Return [X, Y] of the center of cell containing provided text 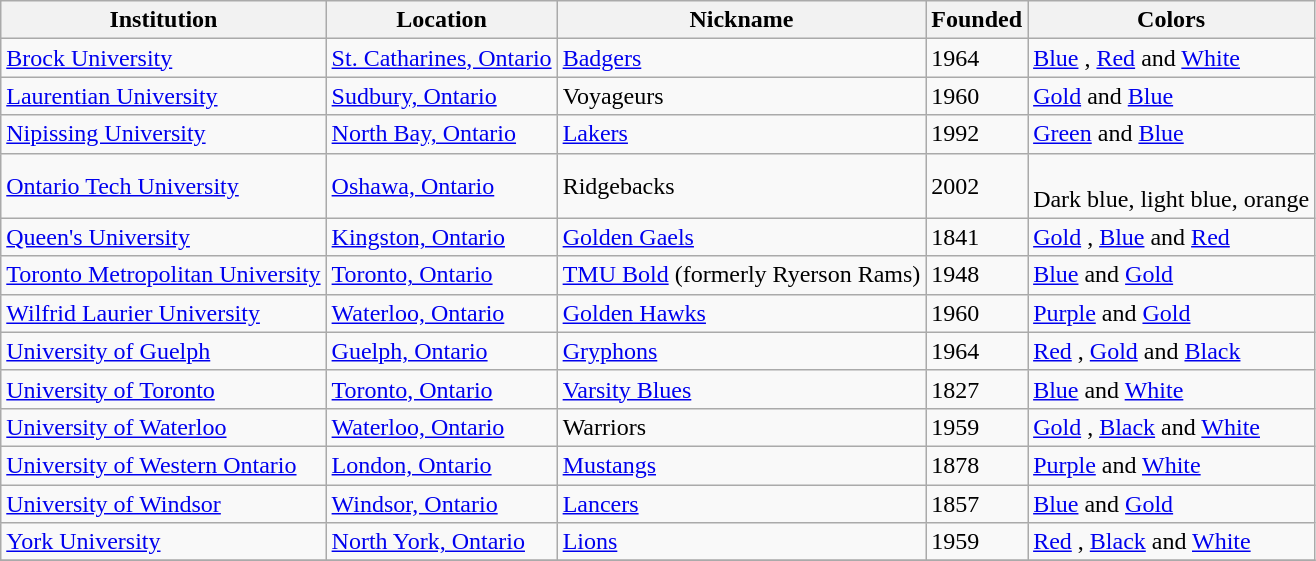
2002 [977, 186]
Golden Gaels [742, 237]
Guelph, Ontario [442, 351]
Gryphons [742, 351]
1992 [977, 134]
Lancers [742, 503]
1841 [977, 237]
Institution [164, 20]
University of Toronto [164, 389]
University of Western Ontario [164, 465]
Kingston, Ontario [442, 237]
Golden Hawks [742, 313]
Purple and Gold [1172, 313]
Dark blue, light blue, orange [1172, 186]
University of Guelph [164, 351]
1948 [977, 275]
Founded [977, 20]
Windsor, Ontario [442, 503]
York University [164, 542]
Gold , Black and White [1172, 427]
Lions [742, 542]
Red , Gold and Black [1172, 351]
Toronto Metropolitan University [164, 275]
Varsity Blues [742, 389]
Oshawa, Ontario [442, 186]
Mustangs [742, 465]
Nickname [742, 20]
St. Catharines, Ontario [442, 58]
Ontario Tech University [164, 186]
Blue and White [1172, 389]
Blue , Red and White [1172, 58]
Nipissing University [164, 134]
TMU Bold (formerly Ryerson Rams) [742, 275]
London, Ontario [442, 465]
North York, Ontario [442, 542]
Gold , Blue and Red [1172, 237]
Wilfrid Laurier University [164, 313]
Gold and Blue [1172, 96]
Voyageurs [742, 96]
Purple and White [1172, 465]
Sudbury, Ontario [442, 96]
University of Windsor [164, 503]
Colors [1172, 20]
University of Waterloo [164, 427]
1827 [977, 389]
1878 [977, 465]
1857 [977, 503]
Lakers [742, 134]
North Bay, Ontario [442, 134]
Laurentian University [164, 96]
Location [442, 20]
Green and Blue [1172, 134]
Badgers [742, 58]
Warriors [742, 427]
Ridgebacks [742, 186]
Brock University [164, 58]
Queen's University [164, 237]
Red , Black and White [1172, 542]
